Capture the cell that displays the provided text and extract its (X, Y) central coordinate. 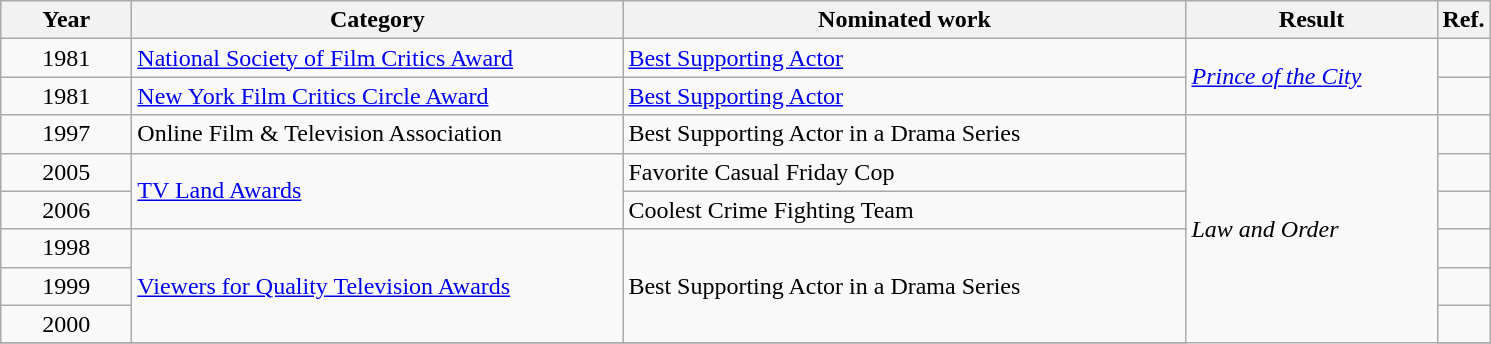
1999 (66, 286)
1997 (66, 134)
Year (66, 20)
Result (1312, 20)
2006 (66, 210)
TV Land Awards (378, 191)
Online Film & Television Association (378, 134)
Viewers for Quality Television Awards (378, 286)
Coolest Crime Fighting Team (904, 210)
Ref. (1464, 20)
Nominated work (904, 20)
Law and Order (1312, 229)
New York Film Critics Circle Award (378, 96)
Prince of the City (1312, 77)
Category (378, 20)
2000 (66, 324)
Favorite Casual Friday Cop (904, 172)
National Society of Film Critics Award (378, 58)
1998 (66, 248)
2005 (66, 172)
